Pinpoint the cell where the given text exists, returning its [X, Y] midpoint coordinate. 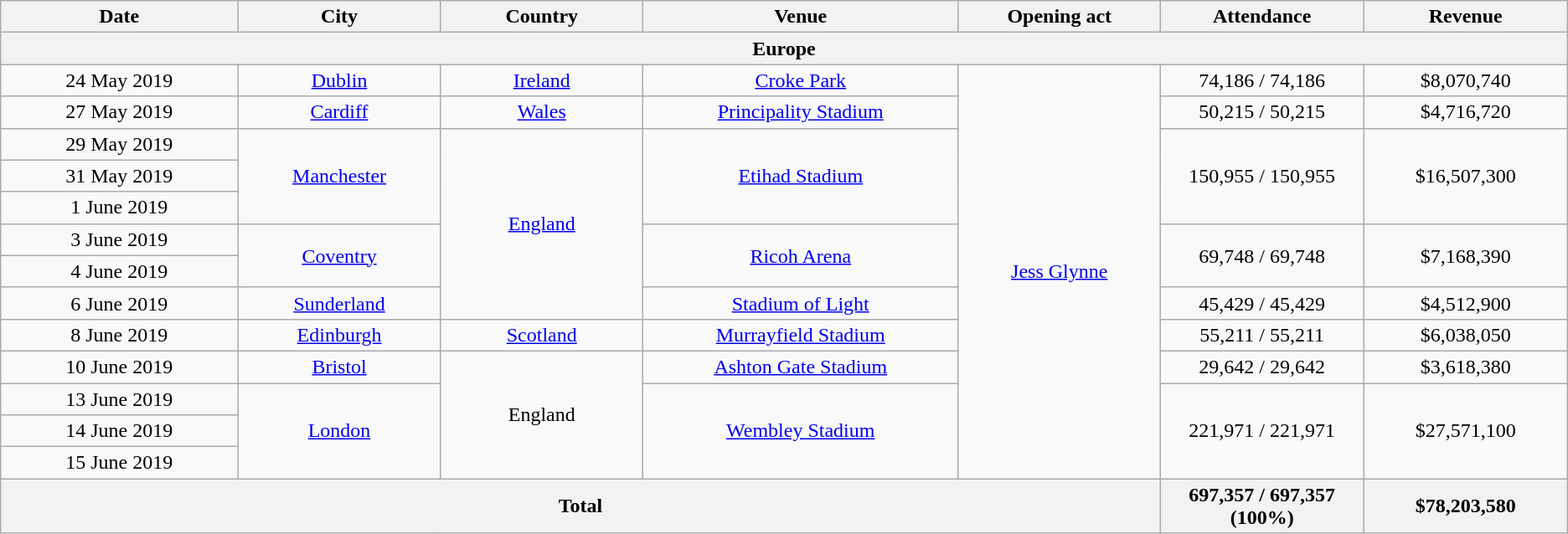
Date [119, 17]
Bristol [340, 367]
29,642 / 29,642 [1261, 367]
Ireland [541, 80]
Revenue [1466, 17]
$7,168,390 [1466, 255]
27 May 2019 [119, 112]
29 May 2019 [119, 144]
15 June 2019 [119, 463]
14 June 2019 [119, 431]
50,215 / 50,215 [1261, 112]
55,211 / 55,211 [1261, 335]
$27,571,100 [1466, 431]
Edinburgh [340, 335]
$8,070,740 [1466, 80]
Croke Park [801, 80]
10 June 2019 [119, 367]
74,186 / 74,186 [1261, 80]
London [340, 431]
6 June 2019 [119, 303]
31 May 2019 [119, 176]
$6,038,050 [1466, 335]
Opening act [1059, 17]
4 June 2019 [119, 271]
$78,203,580 [1466, 506]
24 May 2019 [119, 80]
Coventry [340, 255]
13 June 2019 [119, 399]
Europe [784, 49]
$4,512,900 [1466, 303]
Dublin [340, 80]
Principality Stadium [801, 112]
Stadium of Light [801, 303]
697,357 / 697,357 (100%) [1261, 506]
45,429 / 45,429 [1261, 303]
Wales [541, 112]
1 June 2019 [119, 208]
$16,507,300 [1466, 176]
City [340, 17]
3 June 2019 [119, 239]
69,748 / 69,748 [1261, 255]
221,971 / 221,971 [1261, 431]
Sunderland [340, 303]
Country [541, 17]
Venue [801, 17]
Murrayfield Stadium [801, 335]
$4,716,720 [1466, 112]
Total [580, 506]
Scotland [541, 335]
Cardiff [340, 112]
$3,618,380 [1466, 367]
Ashton Gate Stadium [801, 367]
Wembley Stadium [801, 431]
Etihad Stadium [801, 176]
150,955 / 150,955 [1261, 176]
Ricoh Arena [801, 255]
Attendance [1261, 17]
Jess Glynne [1059, 271]
Manchester [340, 176]
8 June 2019 [119, 335]
